Identify which cell holds the provided text, then report its [X, Y] central coordinate. 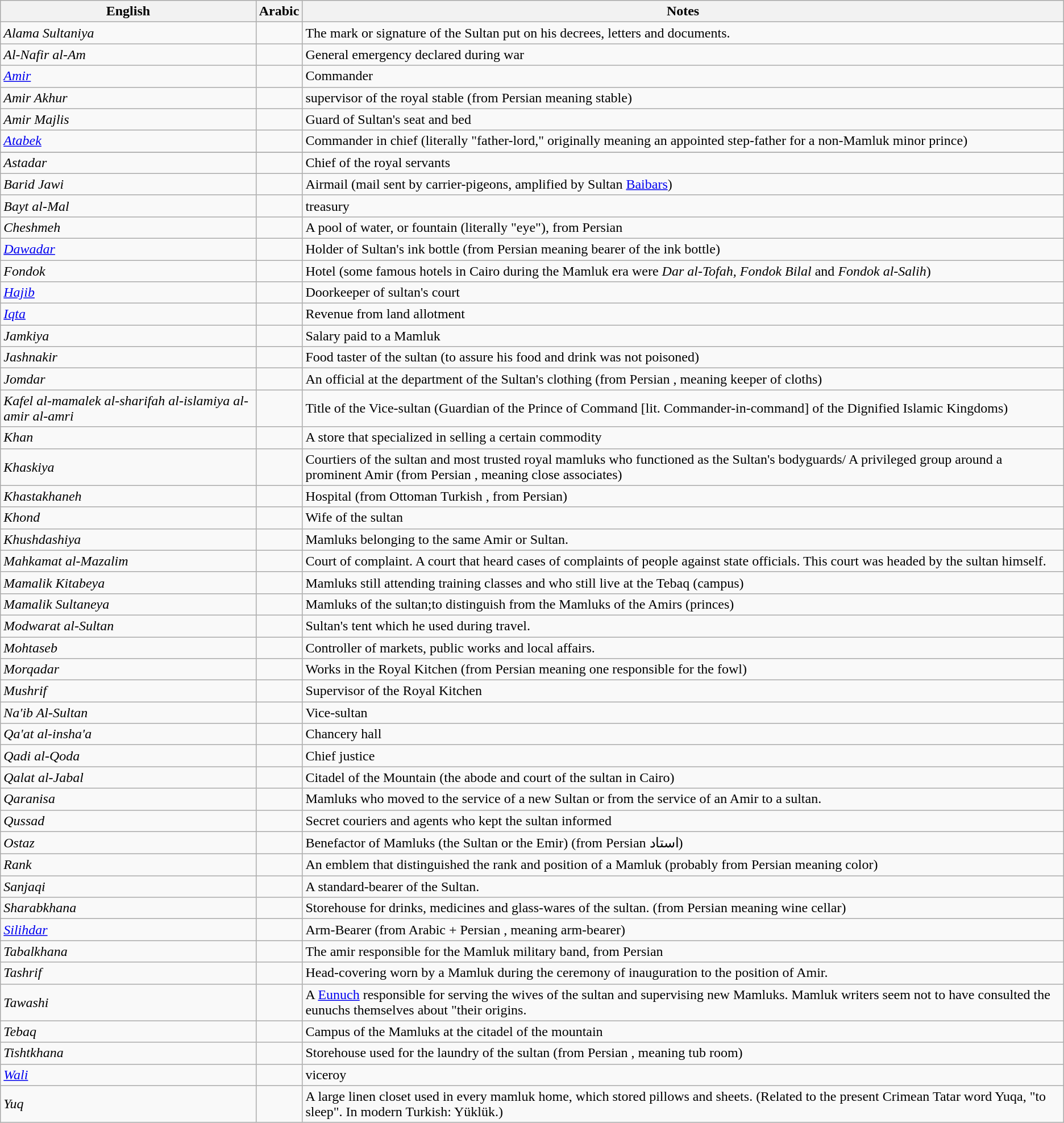
A pool of water, or fountain (literally "eye"), from Persian [683, 227]
Sultan's tent which he used during travel. [683, 626]
Alama Sultaniya [128, 33]
Khond [128, 518]
Jamkiya [128, 336]
Barid Jawi [128, 184]
Hotel (some famous hotels in Cairo during the Mamluk era were Dar al-Tofah, Fondok Bilal and Fondok al-Salih) [683, 271]
Atabek [128, 141]
Chief of the royal servants [683, 163]
Supervisor of the Royal Kitchen [683, 691]
Iqta [128, 314]
Astadar [128, 163]
Vice-sultan [683, 713]
Tawashi [128, 1003]
Qa'at al-insha'a [128, 734]
Mamluks belonging to the same Amir or Sultan. [683, 539]
Doorkeeper of sultan's court [683, 293]
Mamluks still attending training classes and who still live at the Tebaq (campus) [683, 583]
Holder of Sultan's ink bottle (from Persian meaning bearer of the ink bottle) [683, 249]
Benefactor of Mamluks (the Sultan or the Emir) (from Persian استاد) [683, 843]
Mohtaseb [128, 647]
Sanjaqi [128, 887]
Citadel of the Mountain (the abode and court of the sultan in Cairo) [683, 777]
Notes [683, 11]
Morqadar [128, 669]
Kafel al-mamalek al-sharifah al-islamiya al-amir al-amri [128, 408]
The mark or signature of the Sultan put on his decrees, letters and documents. [683, 33]
Tabalkhana [128, 951]
Works in the Royal Kitchen (from Persian meaning one responsible for the fowl) [683, 669]
Fondok [128, 271]
Modwarat al-Sultan [128, 626]
Tishtkhana [128, 1053]
General emergency declared during war [683, 55]
Qaranisa [128, 799]
Qalat al-Jabal [128, 777]
Wife of the sultan [683, 518]
Jashnakir [128, 357]
Mamalik Sultaneya [128, 604]
Khastakhaneh [128, 496]
Commander [683, 76]
viceroy [683, 1075]
Yuq [128, 1104]
Khaskiya [128, 467]
Hajib [128, 293]
Rank [128, 865]
treasury [683, 206]
The amir responsible for the Mamluk military band, from Persian [683, 951]
Khushdashiya [128, 539]
Amir Majlis [128, 119]
Secret couriers and agents who kept the sultan informed [683, 821]
Hospital (from Ottoman Turkish , from Persian) [683, 496]
Mamluks of the sultan;to distinguish from the Mamluks of the Amirs (princes) [683, 604]
Airmail (mail sent by carrier-pigeons, amplified by Sultan Baibars) [683, 184]
Ostaz [128, 843]
Al-Nafir al-Am [128, 55]
Jomdar [128, 379]
Qussad [128, 821]
Guard of Sultan's seat and bed [683, 119]
Tebaq [128, 1032]
Arabic [279, 11]
supervisor of the royal stable (from Persian meaning stable) [683, 98]
Mushrif [128, 691]
An official at the department of the Sultan's clothing (from Persian , meaning keeper of cloths) [683, 379]
An emblem that distinguished the rank and position of a Mamluk (probably from Persian meaning color) [683, 865]
A store that specialized in selling a certain commodity [683, 438]
Mahkamat al-Mazalim [128, 561]
Arm-Bearer (from Arabic + Persian , meaning arm-bearer) [683, 930]
Chief justice [683, 756]
Revenue from land allotment [683, 314]
Cheshmeh [128, 227]
Title of the Vice-sultan (Guardian of the Prince of Command [lit. Commander-in-command] of the Dignified Islamic Kingdoms) [683, 408]
Tashrif [128, 973]
Commander in chief (literally "father-lord," originally meaning an appointed step-father for a non-Mamluk minor prince) [683, 141]
Court of complaint. A court that heard cases of complaints of people against state officials. This court was headed by the sultan himself. [683, 561]
Storehouse for drinks, medicines and glass-wares of the sultan. (from Persian meaning wine cellar) [683, 908]
Chancery hall [683, 734]
Controller of markets, public works and local affairs. [683, 647]
Campus of the Mamluks at the citadel of the mountain [683, 1032]
Sharabkhana [128, 908]
Amir [128, 76]
Silihdar [128, 930]
Mamluks who moved to the service of a new Sultan or from the service of an Amir to a sultan. [683, 799]
Qadi al-Qoda [128, 756]
Na'ib Al-Sultan [128, 713]
Mamalik Kitabeya [128, 583]
Amir Akhur [128, 98]
Head-covering worn by a Mamluk during the ceremony of inauguration to the position of Amir. [683, 973]
Salary paid to a Mamluk [683, 336]
Food taster of the sultan (to assure his food and drink was not poisoned) [683, 357]
A standard-bearer of the Sultan. [683, 887]
English [128, 11]
Khan [128, 438]
Storehouse used for the laundry of the sultan (from Persian , meaning tub room) [683, 1053]
Wali [128, 1075]
Bayt al-Mal [128, 206]
Dawadar [128, 249]
